Extract the (x, y) coordinate from the center of the cell holding the provided text.  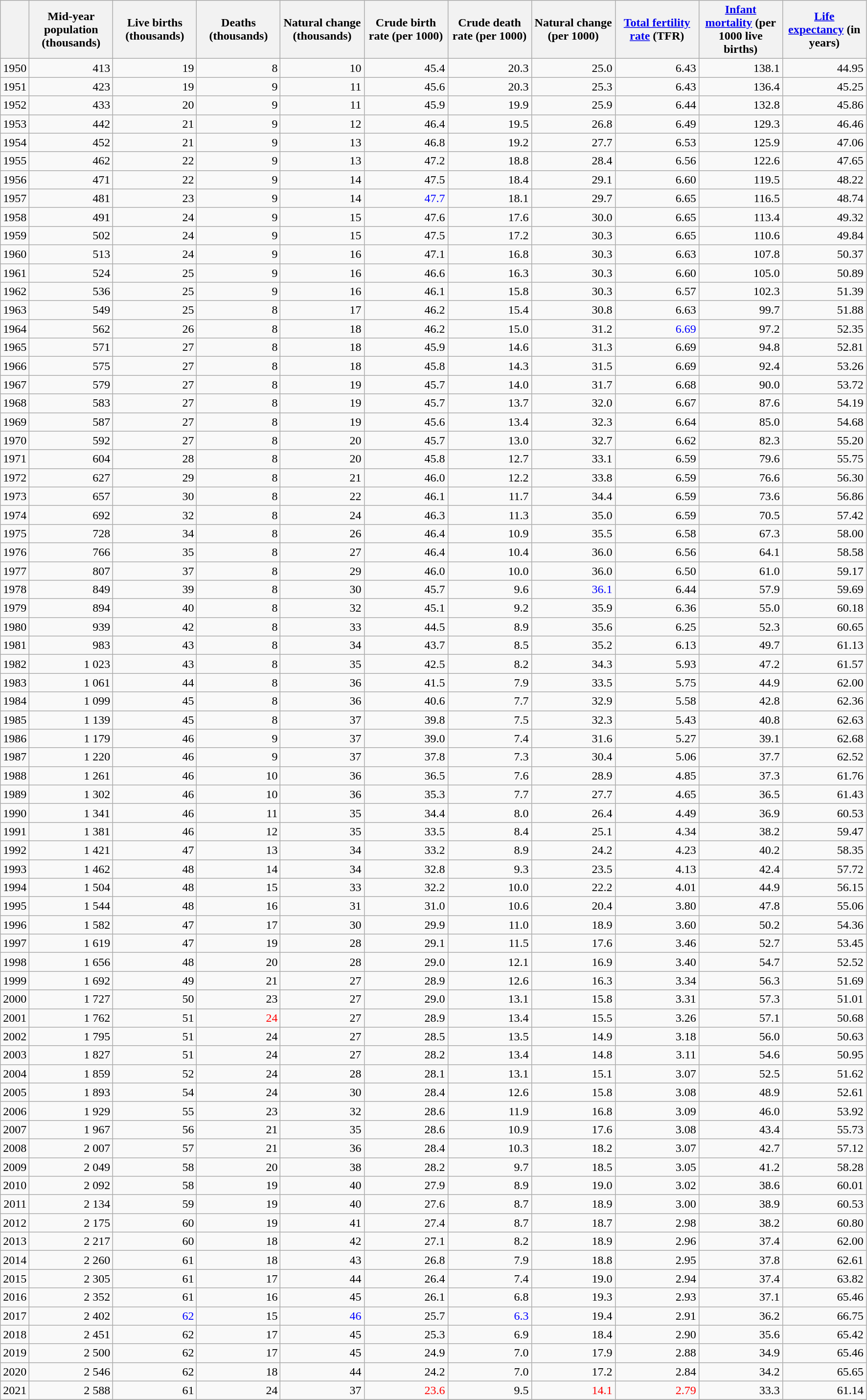
Crude death rate (per 1000) (489, 29)
51.62 (824, 1074)
502 (71, 235)
47.06 (824, 142)
1997 (15, 943)
57.42 (824, 515)
1972 (15, 478)
27.1 (406, 1241)
2 588 (71, 1390)
7.6 (489, 776)
35.3 (406, 794)
1 381 (71, 831)
3.60 (657, 925)
2018 (15, 1334)
55 (155, 1111)
2 305 (71, 1279)
59.69 (824, 590)
12.2 (489, 478)
87.6 (741, 403)
52.61 (824, 1092)
549 (71, 310)
9.6 (489, 590)
13.5 (489, 1036)
2008 (15, 1148)
52 (155, 1074)
1981 (15, 645)
1 220 (71, 757)
939 (71, 627)
1980 (15, 627)
53.26 (824, 366)
3.11 (657, 1055)
2004 (15, 1074)
2 175 (71, 1223)
51.69 (824, 981)
48.9 (741, 1092)
30.4 (573, 757)
52.81 (824, 347)
Infant mortality (per 1000 live births) (741, 29)
59 (155, 1204)
1990 (15, 813)
1992 (15, 850)
61.13 (824, 645)
64.1 (741, 552)
1 762 (71, 1018)
1976 (15, 552)
13.0 (489, 440)
1 795 (71, 1036)
48.22 (824, 180)
2.98 (657, 1223)
2 049 (71, 1167)
65.42 (824, 1334)
47.1 (406, 254)
2 546 (71, 1372)
6.57 (657, 292)
61.76 (824, 776)
54 (155, 1092)
50 (155, 999)
55.06 (824, 906)
5.93 (657, 664)
1 302 (71, 794)
54.7 (741, 962)
60.01 (824, 1186)
1967 (15, 385)
19.3 (573, 1297)
413 (71, 68)
48.74 (824, 198)
1982 (15, 664)
2015 (15, 1279)
5.27 (657, 738)
41.2 (741, 1167)
1 619 (71, 943)
19.4 (573, 1316)
2021 (15, 1390)
1969 (15, 422)
6.49 (657, 124)
3.46 (657, 943)
10.4 (489, 552)
1 421 (71, 850)
894 (71, 608)
Mid-year population (thousands) (71, 29)
1 827 (71, 1055)
34.9 (741, 1353)
31.5 (573, 366)
8.0 (489, 813)
2.94 (657, 1279)
136.4 (741, 87)
35.2 (573, 645)
65.65 (824, 1372)
61.14 (824, 1390)
1998 (15, 962)
657 (71, 496)
45.25 (824, 87)
10.3 (489, 1148)
1 544 (71, 906)
4.23 (657, 850)
25.1 (573, 831)
1965 (15, 347)
90.0 (741, 385)
20.4 (573, 906)
12.1 (489, 962)
4.01 (657, 888)
25.7 (406, 1316)
61.43 (824, 794)
8.4 (489, 831)
36.1 (573, 590)
23.6 (406, 1390)
1954 (15, 142)
627 (71, 478)
14.8 (573, 1055)
70.5 (741, 515)
62.52 (824, 757)
6.50 (657, 571)
51.01 (824, 999)
31.7 (573, 385)
2019 (15, 1353)
1 929 (71, 1111)
5.43 (657, 720)
46.3 (406, 515)
63.82 (824, 1279)
94.8 (741, 347)
4.65 (657, 794)
35.9 (573, 608)
28.5 (406, 1036)
1 692 (71, 981)
6.67 (657, 403)
6.53 (657, 142)
11.3 (489, 515)
7.5 (489, 720)
56.0 (741, 1036)
524 (71, 273)
692 (71, 515)
59.17 (824, 571)
26.1 (406, 1297)
2020 (15, 1372)
2.91 (657, 1316)
32.7 (573, 440)
2.90 (657, 1334)
25.0 (573, 68)
766 (71, 552)
18.7 (573, 1223)
58.28 (824, 1167)
11.7 (489, 496)
27.4 (406, 1223)
62.36 (824, 701)
79.6 (741, 459)
85.0 (741, 422)
3.40 (657, 962)
1979 (15, 608)
9.2 (489, 608)
15.0 (489, 329)
1973 (15, 496)
97.2 (741, 329)
571 (71, 347)
49 (155, 981)
1 656 (71, 962)
6.8 (489, 1297)
43.7 (406, 645)
14.6 (489, 347)
56.3 (741, 981)
6.36 (657, 608)
Deaths (thousands) (239, 29)
32.0 (573, 403)
6.68 (657, 385)
2.88 (657, 1353)
2 007 (71, 1148)
57.72 (824, 869)
60.65 (824, 627)
23.5 (573, 869)
Natural change (thousands) (322, 29)
433 (71, 105)
22.2 (573, 888)
54.19 (824, 403)
3.00 (657, 1204)
52.7 (741, 943)
1 061 (71, 683)
15.5 (573, 1018)
54.6 (741, 1055)
1970 (15, 440)
3.80 (657, 906)
52.5 (741, 1074)
62.63 (824, 720)
1959 (15, 235)
57 (155, 1148)
27.6 (406, 1204)
1952 (15, 105)
14.3 (489, 366)
28.1 (406, 1074)
2010 (15, 1186)
19.2 (489, 142)
442 (71, 124)
49.7 (741, 645)
58.35 (824, 850)
471 (71, 180)
587 (71, 422)
43.4 (741, 1129)
2000 (15, 999)
36.2 (741, 1316)
18.2 (573, 1148)
2002 (15, 1036)
54.36 (824, 925)
57.9 (741, 590)
5.06 (657, 757)
42.8 (741, 701)
2009 (15, 1167)
18.1 (489, 198)
1957 (15, 198)
2 260 (71, 1260)
30.0 (573, 217)
Life expectancy (in years) (824, 29)
40.2 (741, 850)
50.63 (824, 1036)
1964 (15, 329)
9.3 (489, 869)
138.1 (741, 68)
58.00 (824, 533)
55.0 (741, 608)
3.18 (657, 1036)
92.4 (741, 366)
1 341 (71, 813)
44.5 (406, 627)
513 (71, 254)
1993 (15, 869)
1996 (15, 925)
55.20 (824, 440)
4.85 (657, 776)
9.7 (489, 1167)
3.26 (657, 1018)
24.9 (406, 1353)
129.3 (741, 124)
29.7 (573, 198)
53.92 (824, 1111)
122.6 (741, 161)
46.46 (824, 124)
55.73 (824, 1129)
1955 (15, 161)
3.05 (657, 1167)
32.8 (406, 869)
6.64 (657, 422)
8.5 (489, 645)
59.47 (824, 831)
3.02 (657, 1186)
18.5 (573, 1167)
575 (71, 366)
99.7 (741, 310)
45.86 (824, 105)
5.75 (657, 683)
2 352 (71, 1297)
32.9 (573, 701)
2 217 (71, 1241)
61.0 (741, 571)
6.58 (657, 533)
41 (322, 1223)
40.6 (406, 701)
125.9 (741, 142)
10.6 (489, 906)
50.37 (824, 254)
37.3 (741, 776)
56.86 (824, 496)
15.1 (573, 1074)
14.1 (573, 1390)
30.8 (573, 310)
53.72 (824, 385)
Natural change (per 1000) (573, 29)
56.15 (824, 888)
51.39 (824, 292)
6.62 (657, 440)
31 (322, 906)
1950 (15, 68)
2 500 (71, 1353)
1987 (15, 757)
1958 (15, 217)
102.3 (741, 292)
1 462 (71, 869)
19.9 (489, 105)
1978 (15, 590)
113.4 (741, 217)
35.5 (573, 533)
1968 (15, 403)
11.9 (489, 1111)
32.2 (406, 888)
52.35 (824, 329)
33.2 (406, 850)
583 (71, 403)
1961 (15, 273)
Total fertility rate (TFR) (657, 29)
983 (71, 645)
57.3 (741, 999)
1966 (15, 366)
61.57 (824, 664)
849 (71, 590)
119.5 (741, 180)
39 (155, 590)
50.89 (824, 273)
2.79 (657, 1390)
46.8 (406, 142)
45.4 (406, 68)
423 (71, 87)
105.0 (741, 273)
42.5 (406, 664)
49.32 (824, 217)
38.9 (741, 1204)
1975 (15, 533)
12.7 (489, 459)
11.0 (489, 925)
39.8 (406, 720)
62.61 (824, 1260)
481 (71, 198)
592 (71, 440)
66.75 (824, 1316)
2 134 (71, 1204)
807 (71, 571)
6.3 (489, 1316)
19.5 (489, 124)
39.1 (741, 738)
2011 (15, 1204)
27.9 (406, 1186)
36.9 (741, 813)
44.95 (824, 68)
1991 (15, 831)
34.2 (741, 1372)
491 (71, 217)
47.6 (406, 217)
116.5 (741, 198)
38 (322, 1167)
47.65 (824, 161)
2003 (15, 1055)
Live births (thousands) (155, 29)
562 (71, 329)
1 893 (71, 1092)
1 727 (71, 999)
67.3 (741, 533)
2001 (15, 1018)
15.4 (489, 310)
14.9 (573, 1036)
110.6 (741, 235)
49.84 (824, 235)
73.6 (741, 496)
1995 (15, 906)
47.8 (741, 906)
1 582 (71, 925)
1 859 (71, 1074)
33.3 (741, 1390)
1960 (15, 254)
3.31 (657, 999)
4.13 (657, 869)
50.2 (741, 925)
2005 (15, 1092)
52.3 (741, 627)
6.13 (657, 645)
2.84 (657, 1372)
53.45 (824, 943)
1989 (15, 794)
2 092 (71, 1186)
1984 (15, 701)
2007 (15, 1129)
1988 (15, 776)
2017 (15, 1316)
42.4 (741, 869)
57.12 (824, 1148)
1974 (15, 515)
2014 (15, 1260)
1956 (15, 180)
62.68 (824, 738)
25.9 (573, 105)
38.6 (741, 1186)
35.0 (573, 515)
5.58 (657, 701)
1 504 (71, 888)
42.7 (741, 1148)
462 (71, 161)
2006 (15, 1111)
31.6 (573, 738)
3.09 (657, 1111)
33.8 (573, 478)
39.0 (406, 738)
37.7 (741, 757)
132.8 (741, 105)
2 402 (71, 1316)
31.0 (406, 906)
34.3 (573, 664)
2.93 (657, 1297)
1985 (15, 720)
7.3 (489, 757)
50.95 (824, 1055)
1963 (15, 310)
47.7 (406, 198)
2013 (15, 1241)
50.68 (824, 1018)
17.9 (573, 1353)
6.9 (489, 1334)
1962 (15, 292)
56.30 (824, 478)
6.25 (657, 627)
46.6 (406, 273)
55.75 (824, 459)
56 (155, 1129)
Crude birth rate (per 1000) (406, 29)
1983 (15, 683)
60.18 (824, 608)
16.9 (573, 962)
51.88 (824, 310)
107.8 (741, 254)
4.49 (657, 813)
1 139 (71, 720)
2.96 (657, 1241)
9.5 (489, 1390)
2.95 (657, 1260)
2012 (15, 1223)
37.1 (741, 1297)
1999 (15, 981)
76.6 (741, 478)
1 967 (71, 1129)
1 261 (71, 776)
1 179 (71, 738)
536 (71, 292)
452 (71, 142)
52.52 (824, 962)
3.34 (657, 981)
54.68 (824, 422)
4.34 (657, 831)
82.3 (741, 440)
728 (71, 533)
31.2 (573, 329)
40.8 (741, 720)
14.0 (489, 385)
1994 (15, 888)
33.1 (573, 459)
41.5 (406, 683)
1 099 (71, 701)
1 023 (71, 664)
29.9 (406, 925)
1986 (15, 738)
1953 (15, 124)
2016 (15, 1297)
1977 (15, 571)
31.3 (573, 347)
13.7 (489, 403)
604 (71, 459)
58.58 (824, 552)
1971 (15, 459)
45.1 (406, 608)
1951 (15, 87)
2 451 (71, 1334)
579 (71, 385)
60.80 (824, 1223)
11.5 (489, 943)
57.1 (741, 1018)
